From the cell containing the given text, extract its center point as (x, y) coordinate. 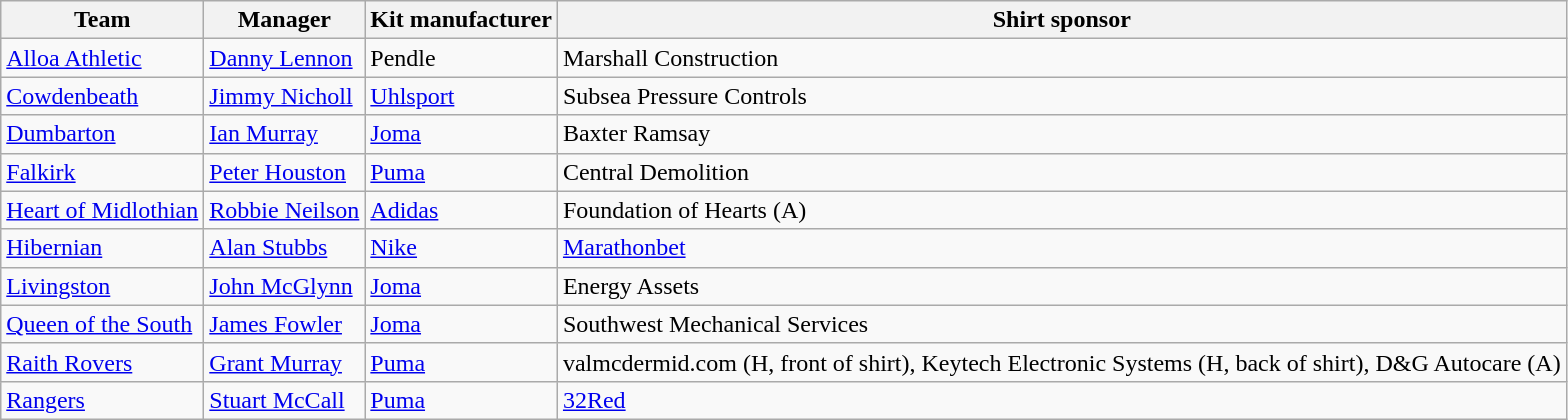
Alloa Athletic (102, 58)
Marshall Construction (1062, 58)
Subsea Pressure Controls (1062, 96)
Raith Rovers (102, 362)
Alan Stubbs (284, 248)
Peter Houston (284, 172)
Robbie Neilson (284, 210)
Uhlsport (462, 96)
Adidas (462, 210)
Heart of Midlothian (102, 210)
Stuart McCall (284, 400)
Baxter Ramsay (1062, 134)
Jimmy Nicholl (284, 96)
Dumbarton (102, 134)
Grant Murray (284, 362)
Queen of the South (102, 324)
Foundation of Hearts (A) (1062, 210)
Southwest Mechanical Services (1062, 324)
Cowdenbeath (102, 96)
32Red (1062, 400)
James Fowler (284, 324)
Livingston (102, 286)
John McGlynn (284, 286)
Shirt sponsor (1062, 20)
Kit manufacturer (462, 20)
Pendle (462, 58)
Central Demolition (1062, 172)
Rangers (102, 400)
Ian Murray (284, 134)
Hibernian (102, 248)
Falkirk (102, 172)
Energy Assets (1062, 286)
Nike (462, 248)
Danny Lennon (284, 58)
Manager (284, 20)
valmcdermid.com (H, front of shirt), Keytech Electronic Systems (H, back of shirt), D&G Autocare (A) (1062, 362)
Team (102, 20)
Marathonbet (1062, 248)
